Determine the [X, Y] coordinate at the center of the cell enclosing the given text.  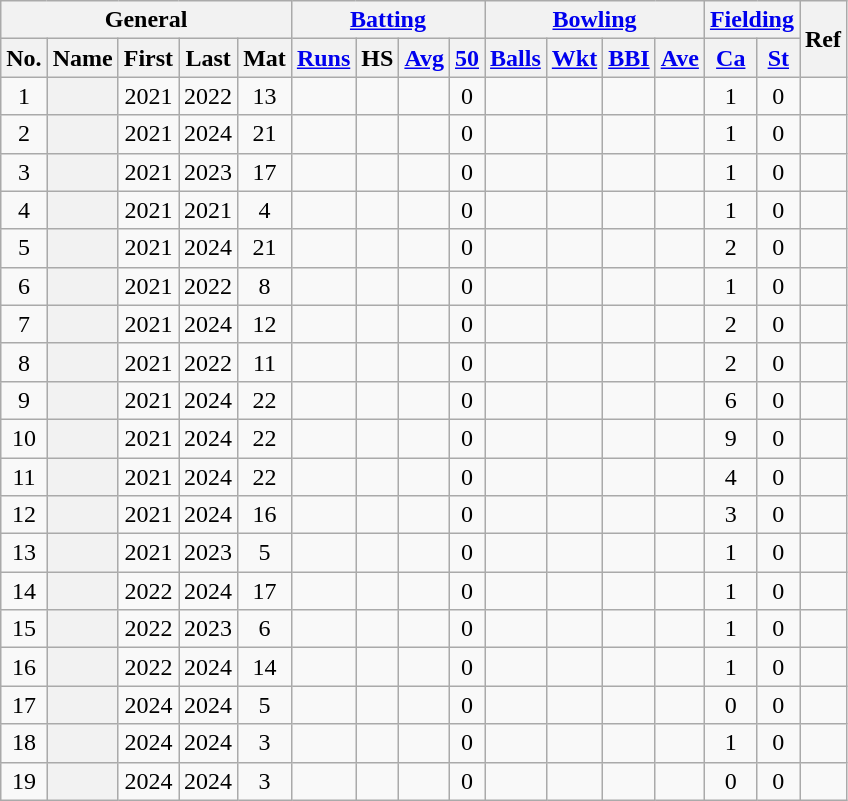
Avg [424, 58]
50 [466, 58]
Last [208, 58]
Wkt [574, 58]
General [146, 20]
HS [378, 58]
18 [24, 743]
10 [24, 438]
Fielding [752, 20]
St [778, 58]
Ref [824, 39]
Batting [388, 20]
Balls [516, 58]
19 [24, 781]
No. [24, 58]
7 [24, 324]
Name [82, 58]
Ave [680, 58]
BBI [629, 58]
First [148, 58]
Runs [323, 58]
15 [24, 629]
Ca [730, 58]
Mat [265, 58]
Bowling [595, 20]
